Output the [X, Y] coordinate of the center of the cell containing the given text.  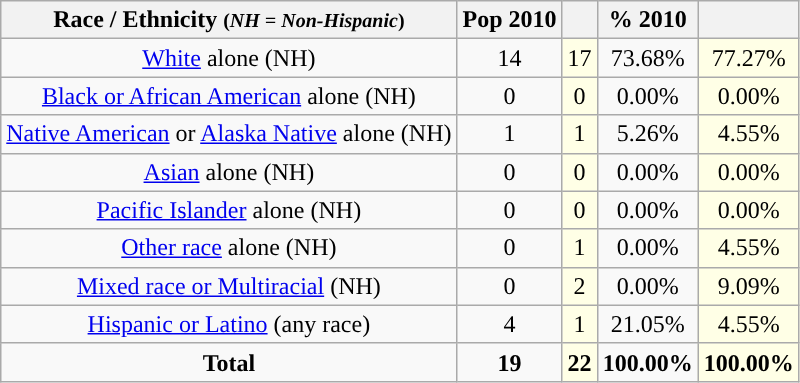
Race / Ethnicity (NH = Non-Hispanic) [229, 20]
19 [510, 362]
Native American or Alaska Native alone (NH) [229, 134]
Other race alone (NH) [229, 248]
4 [510, 324]
Mixed race or Multiracial (NH) [229, 286]
Black or African American alone (NH) [229, 96]
22 [580, 362]
77.27% [748, 58]
Hispanic or Latino (any race) [229, 324]
Pacific Islander alone (NH) [229, 210]
Pop 2010 [510, 20]
Total [229, 362]
17 [580, 58]
Asian alone (NH) [229, 172]
9.09% [748, 286]
73.68% [648, 58]
21.05% [648, 324]
White alone (NH) [229, 58]
5.26% [648, 134]
14 [510, 58]
2 [580, 286]
% 2010 [648, 20]
